Determine the (x, y) coordinate at the center of the cell enclosing the given text.  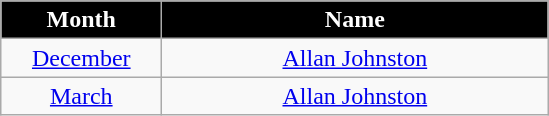
Name (355, 20)
December (82, 58)
Month (82, 20)
March (82, 96)
